Capture the cell that displays the provided text and extract its (X, Y) central coordinate. 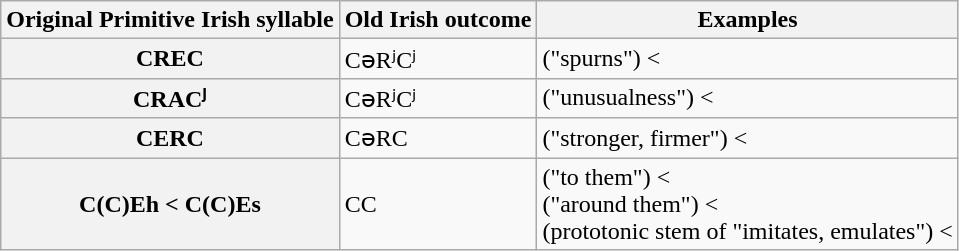
CC (438, 204)
("unusualness") < (748, 98)
("stronger, firmer") < (748, 138)
CERC (170, 138)
CREC (170, 59)
Original Primitive Irish syllable (170, 20)
CRACʲ (170, 98)
C(C)Eh < C(C)Es (170, 204)
Old Irish outcome (438, 20)
("to them") < ("around them") < (prototonic stem of "imitates, emulates") < (748, 204)
("spurns") < (748, 59)
Examples (748, 20)
CəRC (438, 138)
